Return the [X, Y] coordinate for the center point of the cell that contains the specified text.  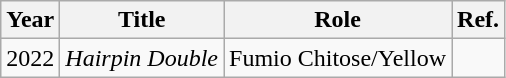
Hairpin Double [142, 58]
Year [30, 20]
Role [338, 20]
Title [142, 20]
2022 [30, 58]
Fumio Chitose/Yellow [338, 58]
Ref. [478, 20]
